Output the (X, Y) coordinate of the center of the cell containing the given text.  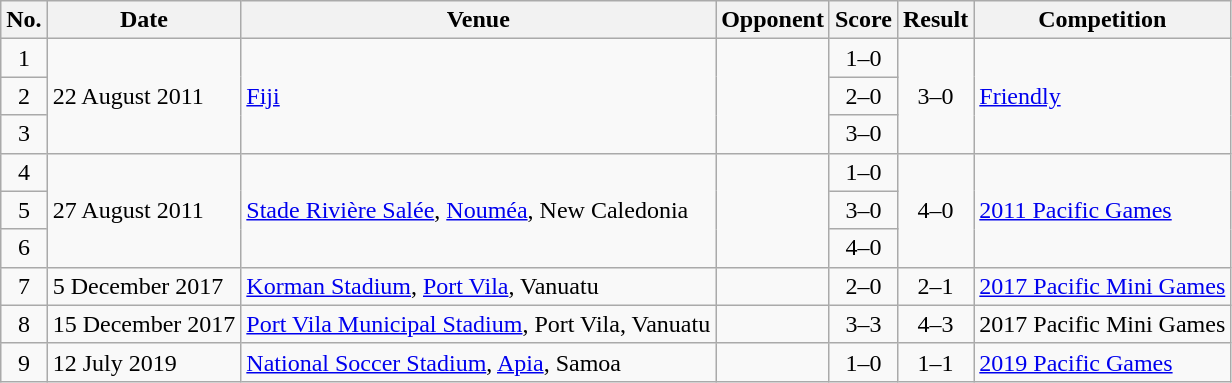
22 August 2011 (144, 96)
6 (24, 248)
2019 Pacific Games (1102, 362)
5 (24, 210)
9 (24, 362)
2–1 (935, 286)
8 (24, 324)
Fiji (478, 96)
7 (24, 286)
15 December 2017 (144, 324)
Score (863, 20)
5 December 2017 (144, 286)
No. (24, 20)
12 July 2019 (144, 362)
Opponent (773, 20)
Date (144, 20)
1–1 (935, 362)
3 (24, 134)
27 August 2011 (144, 210)
4–3 (935, 324)
2011 Pacific Games (1102, 210)
Friendly (1102, 96)
Competition (1102, 20)
Result (935, 20)
Venue (478, 20)
1 (24, 58)
Port Vila Municipal Stadium, Port Vila, Vanuatu (478, 324)
2 (24, 96)
4 (24, 172)
3–3 (863, 324)
Korman Stadium, Port Vila, Vanuatu (478, 286)
Stade Rivière Salée, Nouméa, New Caledonia (478, 210)
National Soccer Stadium, Apia, Samoa (478, 362)
